Output the (x, y) coordinate of the center of the cell containing the given text.  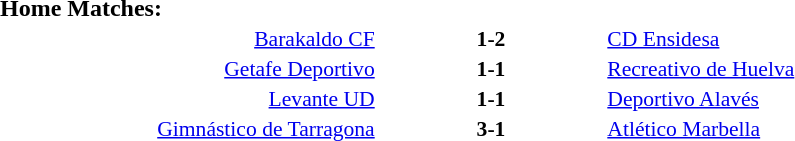
1-2 (492, 38)
